Output the [X, Y] coordinate of the center of the cell containing the given text.  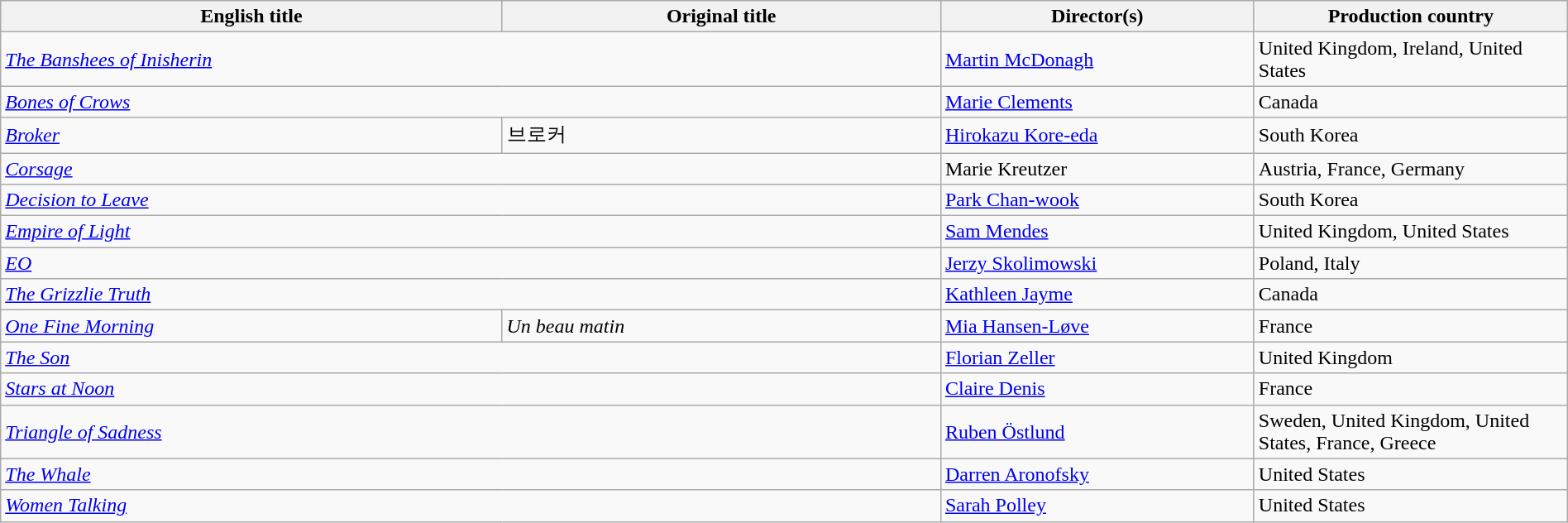
Empire of Light [471, 232]
Ruben Östlund [1097, 432]
Sarah Polley [1097, 506]
Austria, France, Germany [1411, 168]
One Fine Morning [251, 326]
Corsage [471, 168]
EO [471, 263]
Mia Hansen-Løve [1097, 326]
The Banshees of Inisherin [471, 60]
English title [251, 17]
Women Talking [471, 506]
Sweden, United Kingdom, United States, France, Greece [1411, 432]
Jerzy Skolimowski [1097, 263]
The Grizzlie Truth [471, 295]
Martin McDonagh [1097, 60]
The Son [471, 357]
브로커 [721, 136]
Bones of Crows [471, 102]
Director(s) [1097, 17]
Production country [1411, 17]
Decision to Leave [471, 200]
United Kingdom, United States [1411, 232]
United Kingdom, Ireland, United States [1411, 60]
Triangle of Sadness [471, 432]
Un beau matin [721, 326]
Sam Mendes [1097, 232]
Darren Aronofsky [1097, 474]
Marie Kreutzer [1097, 168]
Marie Clements [1097, 102]
Original title [721, 17]
United Kingdom [1411, 357]
Poland, Italy [1411, 263]
Stars at Noon [471, 389]
Park Chan-wook [1097, 200]
Broker [251, 136]
Hirokazu Kore-eda [1097, 136]
Kathleen Jayme [1097, 295]
Florian Zeller [1097, 357]
Claire Denis [1097, 389]
The Whale [471, 474]
